Locate the cell with the specified text and output its (X, Y) center coordinate. 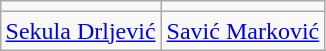
Savić Marković (243, 31)
Sekula Drljević (80, 31)
